For the text-containing cell, return its midpoint in (X, Y) coordinate format. 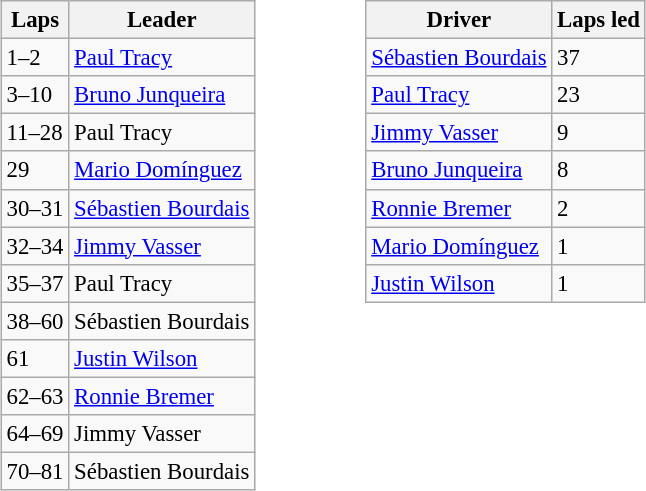
35–37 (35, 283)
1–2 (35, 58)
Laps led (599, 20)
64–69 (35, 434)
70–81 (35, 471)
11–28 (35, 133)
62–63 (35, 396)
2 (599, 208)
37 (599, 58)
23 (599, 95)
38–60 (35, 321)
Leader (162, 20)
32–34 (35, 246)
61 (35, 358)
29 (35, 170)
30–31 (35, 208)
3–10 (35, 95)
9 (599, 133)
8 (599, 170)
Laps (35, 20)
Driver (459, 20)
